Return (X, Y) of the center of cell containing provided text 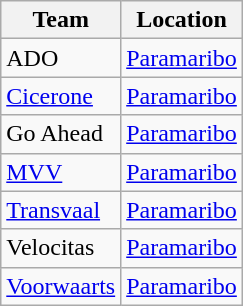
Cicerone (61, 96)
Velocitas (61, 248)
Transvaal (61, 210)
Voorwaarts (61, 286)
MVV (61, 172)
ADO (61, 58)
Location (182, 20)
Team (61, 20)
Go Ahead (61, 134)
